From the cell containing the given text, extract its center point as (x, y) coordinate. 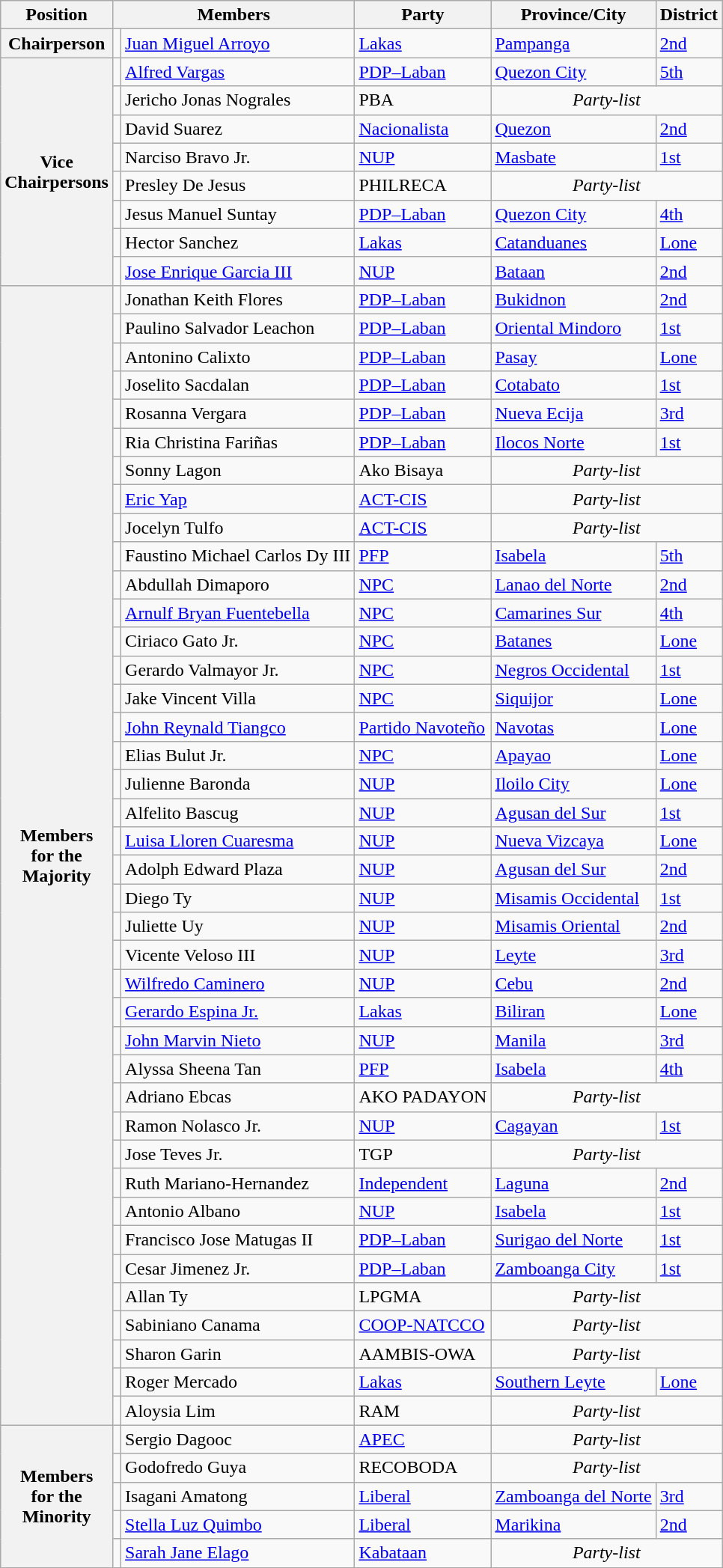
Godofredo Guya (238, 1468)
Allan Ty (238, 1297)
Marikina (573, 1525)
Navotas (573, 727)
Sarah Jane Elago (238, 1553)
Membersfor theMajority (57, 855)
John Marvin Nieto (238, 1040)
ViceChairpersons (57, 171)
Adriano Ebcas (238, 1097)
Camarines Sur (573, 613)
Independent (423, 1183)
Sharon Garin (238, 1354)
Antonio Albano (238, 1211)
Juan Miguel Arroyo (238, 43)
Negros Occidental (573, 670)
COOP-NATCCO (423, 1326)
Members (234, 15)
RAM (423, 1411)
Ria Christina Fariñas (238, 442)
Zamboanga City (573, 1269)
Siquijor (573, 698)
Cotabato (573, 385)
Catanduanes (573, 242)
Isagani Amatong (238, 1496)
Antonino Calixto (238, 357)
Gerardo Espina Jr. (238, 1012)
District (689, 15)
Surigao del Norte (573, 1239)
Kabataan (423, 1553)
Presley De Jesus (238, 186)
Alfred Vargas (238, 72)
Francisco Jose Matugas II (238, 1239)
Sonny Lagon (238, 471)
Quezon (573, 129)
Misamis Oriental (573, 927)
Misamis Occidental (573, 898)
Chairperson (57, 43)
APEC (423, 1439)
Julienne Baronda (238, 784)
Alyssa Sheena Tan (238, 1069)
PHILRECA (423, 186)
Apayao (573, 755)
Laguna (573, 1183)
Jose Enrique Garcia III (238, 271)
Membersfor theMinority (57, 1496)
Alfelito Bascug (238, 812)
AAMBIS-OWA (423, 1354)
Lanao del Norte (573, 585)
Luisa Lloren Cuaresma (238, 841)
Faustino Michael Carlos Dy III (238, 556)
Aloysia Lim (238, 1411)
Diego Ty (238, 898)
RECOBODA (423, 1468)
Rosanna Vergara (238, 414)
Vicente Veloso III (238, 955)
Hector Sanchez (238, 242)
PBA (423, 100)
Oriental Mindoro (573, 328)
Ako Bisaya (423, 471)
Batanes (573, 641)
Nueva Ecija (573, 414)
Wilfredo Caminero (238, 983)
Leyte (573, 955)
Ilocos Norte (573, 442)
Pasay (573, 357)
Cagayan (573, 1126)
Biliran (573, 1012)
Sabiniano Canama (238, 1326)
Arnulf Bryan Fuentebella (238, 613)
Ramon Nolasco Jr. (238, 1126)
David Suarez (238, 129)
Roger Mercado (238, 1382)
Masbate (573, 157)
Paulino Salvador Leachon (238, 328)
Bukidnon (573, 299)
Cebu (573, 983)
Juliette Uy (238, 927)
AKO PADAYON (423, 1097)
Joselito Sacdalan (238, 385)
LPGMA (423, 1297)
Abdullah Dimaporo (238, 585)
Jesus Manuel Suntay (238, 214)
Province/City (573, 15)
Party (423, 15)
Jake Vincent Villa (238, 698)
Adolph Edward Plaza (238, 870)
Ciriaco Gato Jr. (238, 641)
Nacionalista (423, 129)
Jericho Jonas Nograles (238, 100)
Elias Bulut Jr. (238, 755)
Manila (573, 1040)
Jocelyn Tulfo (238, 528)
John Reynald Tiangco (238, 727)
Pampanga (573, 43)
Eric Yap (238, 499)
Zamboanga del Norte (573, 1496)
Jonathan Keith Flores (238, 299)
Cesar Jimenez Jr. (238, 1269)
Sergio Dagooc (238, 1439)
Narciso Bravo Jr. (238, 157)
Stella Luz Quimbo (238, 1525)
Southern Leyte (573, 1382)
Gerardo Valmayor Jr. (238, 670)
Ruth Mariano-Hernandez (238, 1183)
Bataan (573, 271)
Position (57, 15)
TGP (423, 1154)
Partido Navoteño (423, 727)
Jose Teves Jr. (238, 1154)
Nueva Vizcaya (573, 841)
Iloilo City (573, 784)
